Output the (x, y) coordinate of the center of the cell containing the given text.  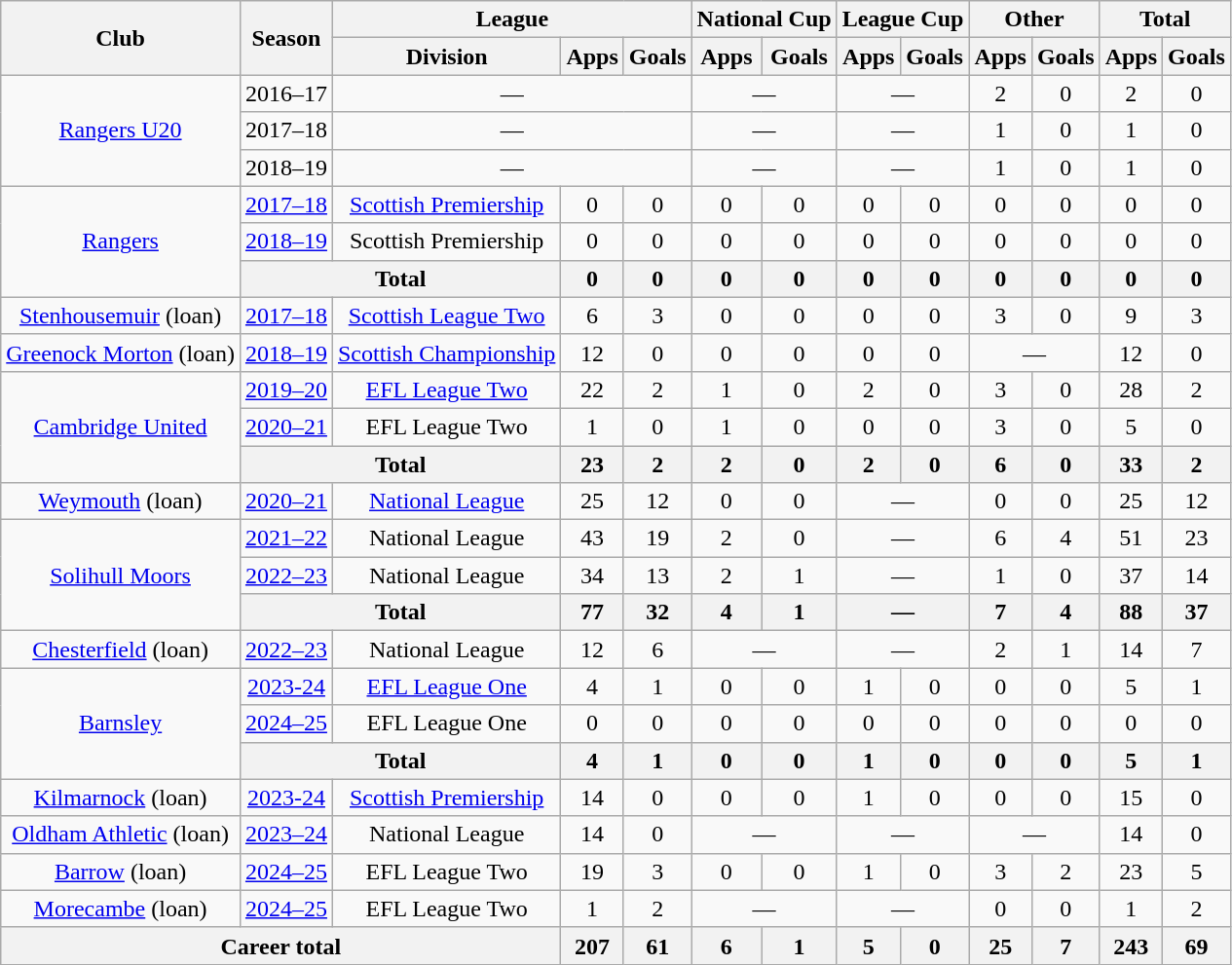
Cambridge United (121, 427)
2023–24 (286, 835)
28 (1131, 390)
League (512, 19)
13 (657, 575)
Kilmarnock (loan) (121, 798)
2019–20 (286, 390)
Greenock Morton (loan) (121, 353)
Stenhousemuir (loan) (121, 315)
Career total (280, 946)
33 (1131, 464)
43 (592, 538)
243 (1131, 946)
Other (1034, 19)
34 (592, 575)
69 (1197, 946)
15 (1131, 798)
2021–22 (286, 538)
League Cup (903, 19)
Division (446, 56)
207 (592, 946)
Rangers (121, 241)
2016–17 (286, 93)
Rangers U20 (121, 130)
Morecambe (loan) (121, 909)
Weymouth (loan) (121, 501)
9 (1131, 315)
Club (121, 38)
88 (1131, 612)
Scottish Championship (446, 353)
32 (657, 612)
22 (592, 390)
Oldham Athletic (loan) (121, 835)
Scottish League Two (446, 315)
Chesterfield (loan) (121, 650)
Season (286, 38)
National Cup (764, 19)
77 (592, 612)
Barrow (loan) (121, 872)
51 (1131, 538)
Solihull Moors (121, 575)
61 (657, 946)
Barnsley (121, 724)
